Detect which cell encompasses the target text, then output its [x, y] center coordinate. 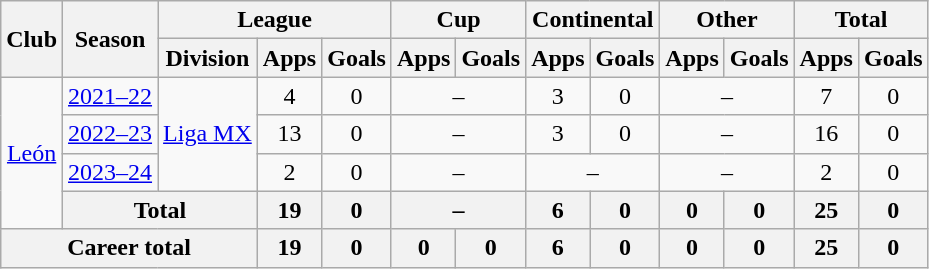
Club [32, 39]
16 [826, 134]
Season [110, 39]
2023–24 [110, 172]
Continental [593, 20]
Other [727, 20]
2021–22 [110, 96]
2022–23 [110, 134]
Career total [130, 248]
13 [289, 134]
Cup [458, 20]
León [32, 153]
4 [289, 96]
League [275, 20]
7 [826, 96]
Division [208, 58]
Liga MX [208, 134]
